Identify which cell holds the provided text, then report its [X, Y] central coordinate. 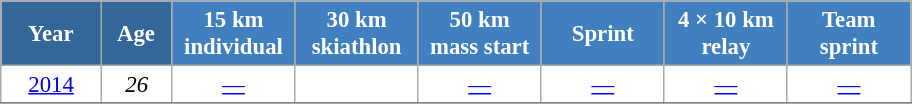
15 km individual [234, 34]
30 km skiathlon [356, 34]
4 × 10 km relay [726, 34]
26 [136, 85]
2014 [52, 85]
Year [52, 34]
Team sprint [848, 34]
50 km mass start [480, 34]
Sprint [602, 34]
Age [136, 34]
